Search for the cell housing the specified text and yield its (x, y) center coordinate. 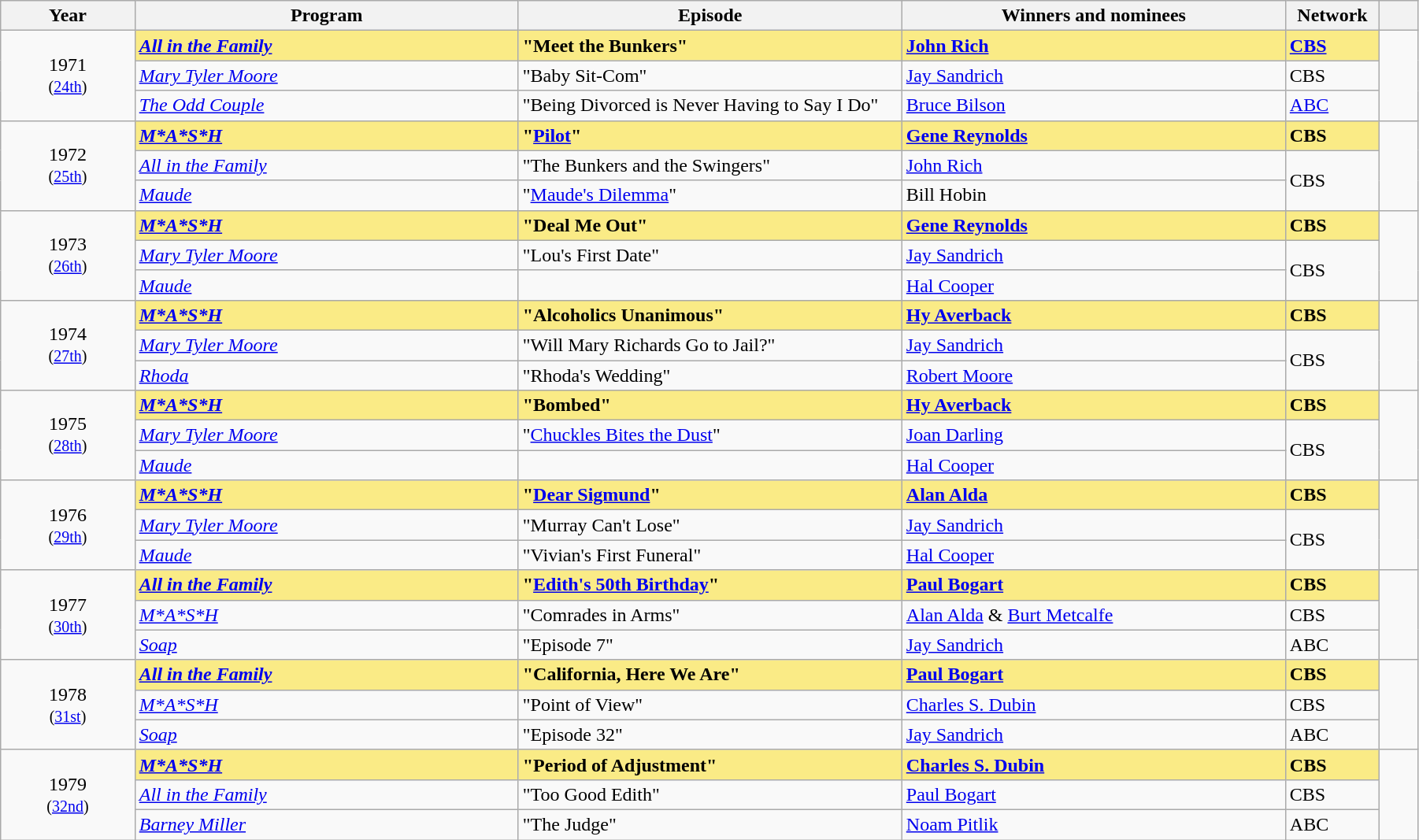
"Baby Sit-Com" (710, 76)
1972(25th) (68, 165)
"California, Here We Are" (710, 675)
Episode (710, 16)
Winners and nominees (1093, 16)
"Comrades in Arms" (710, 615)
1975(28th) (68, 435)
"Deal Me Out" (710, 225)
"Murray Can't Lose" (710, 525)
Robert Moore (1093, 376)
1976(29th) (68, 525)
"Being Divorced is Never Having to Say I Do" (710, 105)
"Episode 32" (710, 735)
"Period of Adjustment" (710, 764)
Rhoda (326, 376)
Bruce Bilson (1093, 105)
Joan Darling (1093, 435)
Alan Alda & Burt Metcalfe (1093, 615)
The Odd Couple (326, 105)
Alan Alda (1093, 495)
Year (68, 16)
"Will Mary Richards Go to Jail?" (710, 345)
"Dear Sigmund" (710, 495)
1977(30th) (68, 615)
1974(27th) (68, 345)
1973(26th) (68, 255)
Barney Miller (326, 824)
Noam Pitlik (1093, 824)
"Chuckles Bites the Dust" (710, 435)
"Vivian's First Funeral" (710, 555)
"Alcoholics Unanimous" (710, 315)
"Episode 7" (710, 645)
"Meet the Bunkers" (710, 46)
"Edith's 50th Birthday" (710, 585)
"Maude's Dilemma" (710, 195)
1978(31st) (68, 705)
"Pilot" (710, 135)
"Lou's First Date" (710, 255)
Program (326, 16)
"The Bunkers and the Swingers" (710, 165)
1979(32nd) (68, 794)
"The Judge" (710, 824)
"Rhoda's Wedding" (710, 376)
"Bombed" (710, 405)
Bill Hobin (1093, 195)
1971(24th) (68, 76)
"Point of View" (710, 705)
Network (1332, 16)
"Too Good Edith" (710, 794)
